Pinpoint the cell where the given text exists, returning its (x, y) midpoint coordinate. 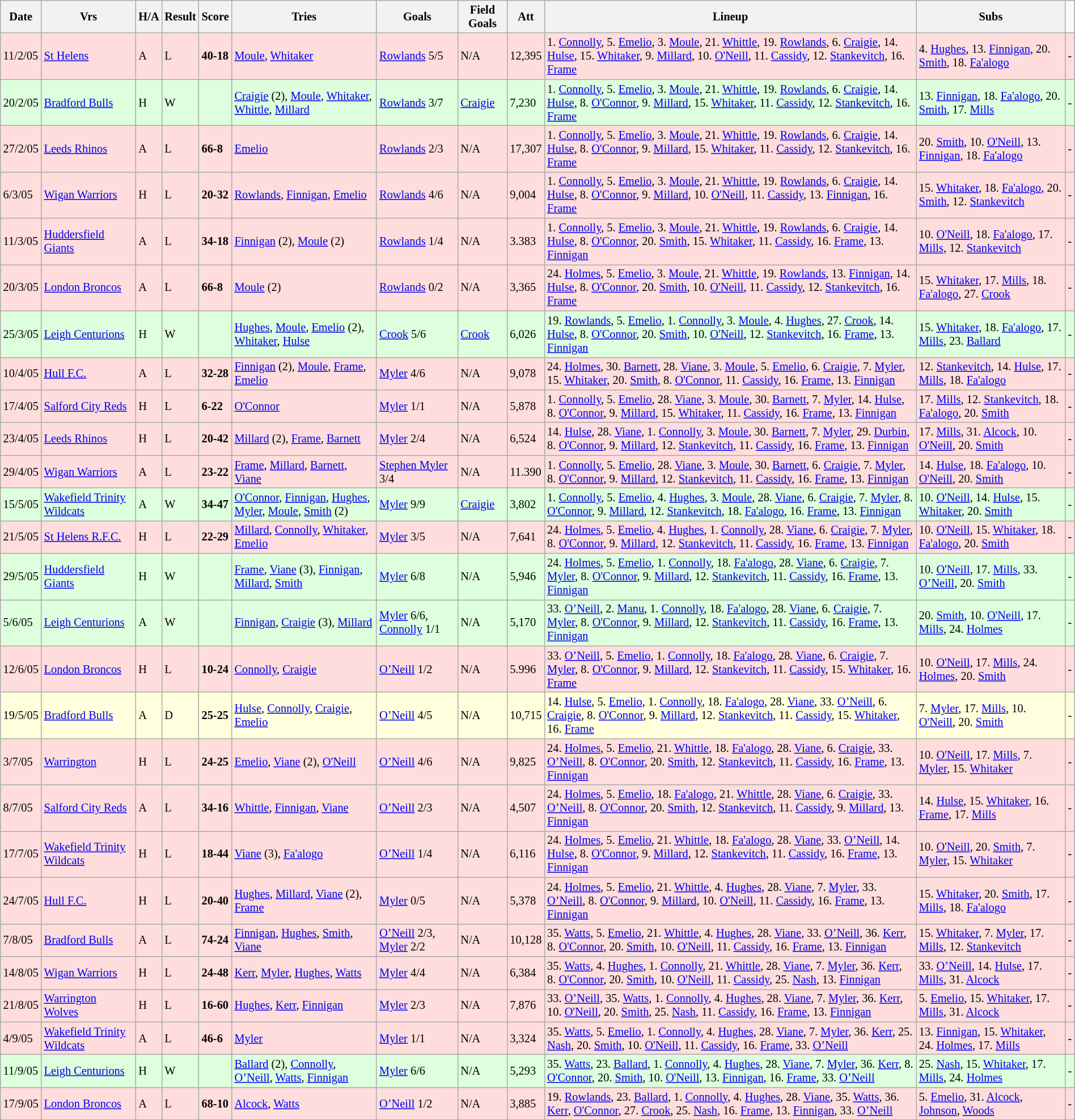
Finnigan (2), Moule (2) (304, 242)
6-22 (215, 406)
Warrington (88, 762)
Result (180, 16)
Myler 2/3 (417, 1005)
H/A (149, 16)
11/9/05 (21, 1071)
10. O'Neill, 18. Fa'alogo, 17. Mills, 12. Stankevitch (991, 242)
15. Whitaker, 18. Fa'alogo, 20. Smith, 12. Stankevitch (991, 195)
10-24 (215, 669)
14. Hulse, 18. Fa'alogo, 10. O'Neill, 20. Smith (991, 472)
19/5/05 (21, 715)
Rowlands 5/5 (417, 56)
7,230 (526, 103)
9,004 (526, 195)
16-60 (215, 1005)
11.390 (526, 472)
Emelio (304, 149)
24-48 (215, 973)
Hughes, Kerr, Finnigan (304, 1005)
25/3/05 (21, 334)
27/2/05 (21, 149)
15. Whitaker, 20. Smith, 17. Mills, 18. Fa'alogo (991, 901)
15. Whitaker, 17. Mills, 18. Fa'alogo, 27. Crook (991, 288)
17/4/05 (21, 406)
Kerr, Myler, Hughes, Watts (304, 973)
34-18 (215, 242)
Field Goals (482, 16)
25-25 (215, 715)
17. Mills, 12. Stankevitch, 18. Fa'alogo, 20. Smith (991, 406)
O'Connor, Finnigan, Hughes, Myler, Moule, Smith (2) (304, 504)
Craigie (2), Moule, Whitaker, Whittle, Millard (304, 103)
5.996 (526, 669)
Hulse, Connolly, Craigie, Emelio (304, 715)
Moule, Whitaker (304, 56)
Hughes, Millard, Viane (2), Frame (304, 901)
Myler 9/9 (417, 504)
Myler 4/6 (417, 374)
St Helens (88, 56)
Myler 3/5 (417, 537)
6,384 (526, 973)
17. Mills, 31. Alcock, 10. O'Neill, 20. Smith (991, 439)
18-44 (215, 854)
Lineup (730, 16)
10,128 (526, 940)
St Helens R.F.C. (88, 537)
29/5/05 (21, 577)
24/7/05 (21, 901)
8/7/05 (21, 808)
34-47 (215, 504)
Score (215, 16)
14. Hulse, 15. Whitaker, 16. Frame, 17. Mills (991, 808)
7,641 (526, 537)
Finnigan (2), Moule, Frame, Emelio (304, 374)
Rowlands 3/7 (417, 103)
6,116 (526, 854)
Myler 4/4 (417, 973)
21/5/05 (21, 537)
5,293 (526, 1071)
O'Connor (304, 406)
Att (526, 16)
Finnigan, Craigie (3), Millard (304, 623)
68-10 (215, 1104)
Myler 0/5 (417, 901)
7,876 (526, 1005)
D (180, 715)
33. O’Neill, 14. Hulse, 17. Mills, 31. Alcock (991, 973)
Viane (3), Fa'alogo (304, 854)
Frame, Millard, Barnett, Viane (304, 472)
Ballard (2), Connolly, O’Neill, Watts, Finnigan (304, 1071)
5,378 (526, 901)
Date (21, 16)
Subs (991, 16)
5,946 (526, 577)
O’Neill 4/6 (417, 762)
20. Smith, 10. O'Neill, 13. Finnigan, 18. Fa'alogo (991, 149)
6,026 (526, 334)
4/9/05 (21, 1038)
O’Neill 1/4 (417, 854)
40-18 (215, 56)
5. Emelio, 31. Alcock, Johnson, Woods (991, 1104)
20-32 (215, 195)
Myler 6/8 (417, 577)
33. O’Neill, 35. Watts, 1. Connolly, 4. Hughes, 28. Viane, 7. Myler, 36. Kerr, 10. O'Neill, 20. Smith, 25. Nash, 11. Cassidy, 16. Frame, 13. Finnigan (730, 1005)
22-29 (215, 537)
4. Hughes, 13. Finnigan, 20. Smith, 18. Fa'alogo (991, 56)
Crook (482, 334)
6/3/05 (21, 195)
13. Finnigan, 15. Whitaker, 24. Holmes, 17. Mills (991, 1038)
10. O'Neill, 17. Mills, 33. O’Neill, 20. Smith (991, 577)
Rowlands 4/6 (417, 195)
17/7/05 (21, 854)
10,715 (526, 715)
O’Neill 2/3 (417, 808)
5,878 (526, 406)
O’Neill 2/3, Myler 2/2 (417, 940)
Rowlands 2/3 (417, 149)
3.383 (526, 242)
15. Whitaker, 7. Myler, 17. Mills, 12. Stankevitch (991, 940)
Myler 2/4 (417, 439)
5,170 (526, 623)
Warrington Wolves (88, 1005)
12. Stankevitch, 14. Hulse, 17. Mills, 18. Fa'alogo (991, 374)
Hughes, Moule, Emelio (2), Whitaker, Hulse (304, 334)
Myler (304, 1038)
7. Myler, 17. Mills, 10. O'Neill, 20. Smith (991, 715)
Rowlands 1/4 (417, 242)
20/2/05 (21, 103)
Rowlands, Finnigan, Emelio (304, 195)
Stephen Myler 3/4 (417, 472)
32-28 (215, 374)
11/3/05 (21, 242)
25. Nash, 15. Whitaker, 17. Mills, 24. Holmes (991, 1071)
5. Emelio, 15. Whitaker, 17. Mills, 31. Alcock (991, 1005)
17,307 (526, 149)
12,395 (526, 56)
10/4/05 (21, 374)
20-42 (215, 439)
O’Neill 4/5 (417, 715)
Millard (2), Frame, Barnett (304, 439)
9,078 (526, 374)
29/4/05 (21, 472)
20. Smith, 10. O'Neill, 17. Mills, 24. Holmes (991, 623)
11/2/05 (21, 56)
3,365 (526, 288)
24-25 (215, 762)
14/8/05 (21, 973)
10. O'Neill, 17. Mills, 7. Myler, 15. Whitaker (991, 762)
Whittle, Finnigan, Viane (304, 808)
20-40 (215, 901)
23-22 (215, 472)
17/9/05 (21, 1104)
5/6/05 (21, 623)
3,802 (526, 504)
3,324 (526, 1038)
Finnigan, Hughes, Smith, Viane (304, 940)
20/3/05 (21, 288)
3/7/05 (21, 762)
Vrs (88, 16)
Emelio, Viane (2), O'Neill (304, 762)
Frame, Viane (3), Finnigan, Millard, Smith (304, 577)
Tries (304, 16)
Connolly, Craigie (304, 669)
Rowlands 0/2 (417, 288)
10. O'Neill, 14. Hulse, 15. Whitaker, 20. Smith (991, 504)
10. O'Neill, 15. Whitaker, 18. Fa'alogo, 20. Smith (991, 537)
46-6 (215, 1038)
Crook 5/6 (417, 334)
12/6/05 (21, 669)
74-24 (215, 940)
10. O'Neill, 20. Smith, 7. Myler, 15. Whitaker (991, 854)
15/5/05 (21, 504)
23/4/05 (21, 439)
Myler 6/6, Connolly 1/1 (417, 623)
Alcock, Watts (304, 1104)
9,825 (526, 762)
21/8/05 (21, 1005)
4,507 (526, 808)
Millard, Connolly, Whitaker, Emelio (304, 537)
6,524 (526, 439)
10. O'Neill, 17. Mills, 24. Holmes, 20. Smith (991, 669)
3,885 (526, 1104)
35. Watts, 5. Emelio, 1. Connolly, 4. Hughes, 28. Viane, 7. Myler, 36. Kerr, 25. Nash, 20. Smith, 10. O'Neill, 11. Cassidy, 16. Frame, 33. O’Neill (730, 1038)
Moule (2) (304, 288)
15. Whitaker, 18. Fa'alogo, 17. Mills, 23. Ballard (991, 334)
7/8/05 (21, 940)
34-16 (215, 808)
13. Finnigan, 18. Fa'alogo, 20. Smith, 17. Mills (991, 103)
Myler 6/6 (417, 1071)
Goals (417, 16)
